Return (X, Y) of the center of cell containing provided text 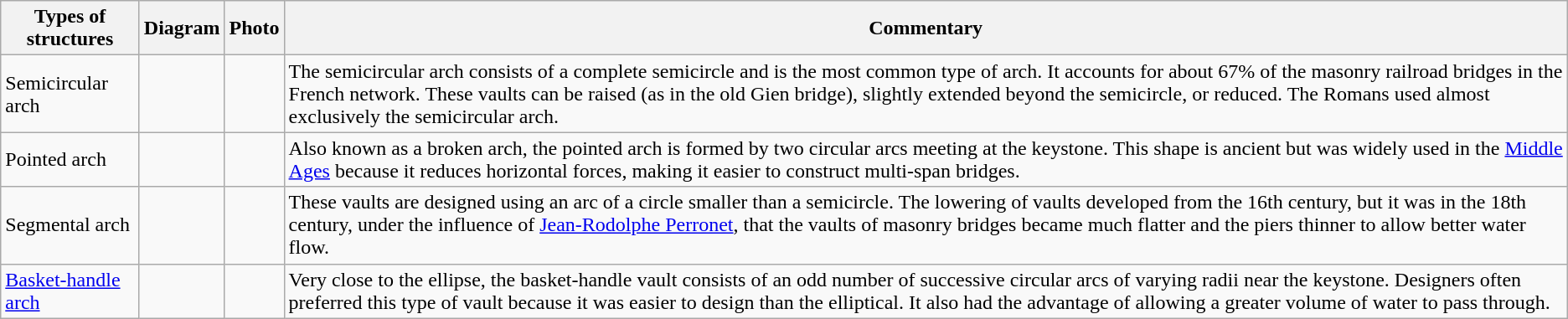
Types of structures (70, 28)
Photo (255, 28)
Basket-handle arch (70, 291)
Commentary (926, 28)
Diagram (182, 28)
Pointed arch (70, 159)
Segmental arch (70, 225)
Semicircular arch (70, 94)
